Return (x, y) of the center of cell containing provided text 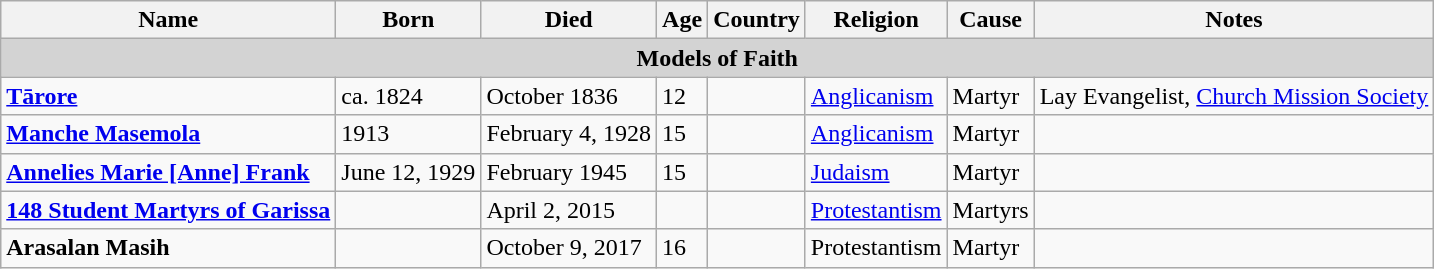
Models of Faith (718, 58)
October 9, 2017 (569, 248)
Age (682, 20)
Notes (1234, 20)
Judaism (876, 172)
ca. 1824 (408, 96)
Manche Masemola (168, 134)
Born (408, 20)
April 2, 2015 (569, 210)
16 (682, 248)
1913 (408, 134)
Arasalan Masih (168, 248)
February 1945 (569, 172)
12 (682, 96)
Martyrs (990, 210)
Annelies Marie [Anne] Frank (168, 172)
Lay Evangelist, Church Mission Society (1234, 96)
October 1836 (569, 96)
February 4, 1928 (569, 134)
148 Student Martyrs of Garissa (168, 210)
Tārore (168, 96)
Religion (876, 20)
Cause (990, 20)
June 12, 1929 (408, 172)
Country (757, 20)
Died (569, 20)
Name (168, 20)
